Pinpoint the cell where the given text exists, returning its [X, Y] midpoint coordinate. 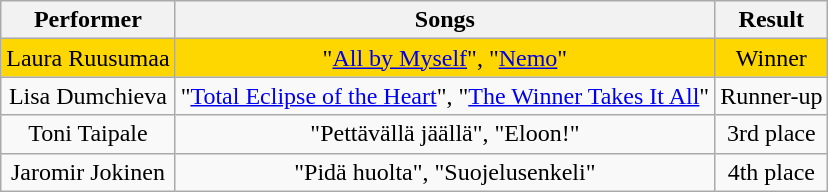
"Pidä huolta", "Suojelusenkeli" [445, 172]
Toni Taipale [88, 134]
"Pettävällä jäällä", "Eloon!" [445, 134]
Winner [772, 58]
Songs [445, 20]
3rd place [772, 134]
Laura Ruusumaa [88, 58]
"All by Myself", "Nemo" [445, 58]
"Total Eclipse of the Heart", "The Winner Takes It All" [445, 96]
Runner-up [772, 96]
4th place [772, 172]
Jaromir Jokinen [88, 172]
Performer [88, 20]
Result [772, 20]
Lisa Dumchieva [88, 96]
